Search for the cell housing the specified text and yield its [x, y] center coordinate. 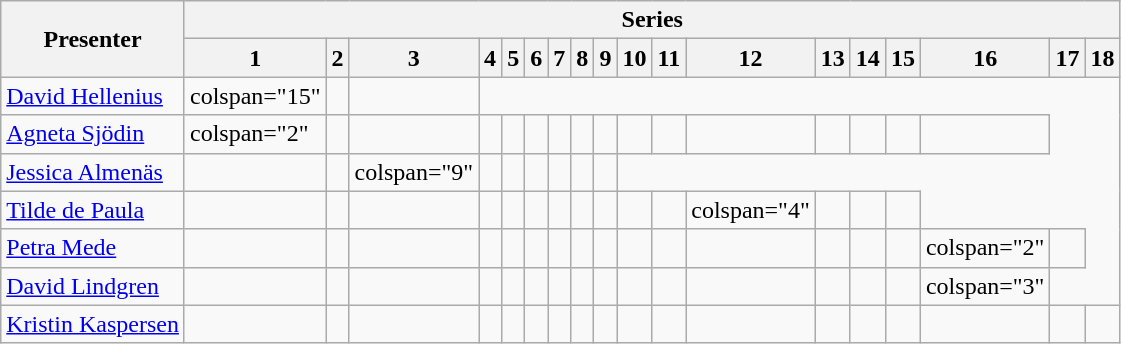
4 [490, 58]
Jessica Almenäs [93, 172]
Kristin Kaspersen [93, 324]
Petra Mede [93, 248]
3 [414, 58]
6 [536, 58]
Agneta Sjödin [93, 134]
5 [514, 58]
13 [832, 58]
Presenter [93, 39]
Tilde de Paula [93, 210]
colspan="15" [255, 96]
2 [338, 58]
11 [669, 58]
14 [868, 58]
Series [652, 20]
12 [751, 58]
colspan="4" [751, 210]
1 [255, 58]
9 [606, 58]
8 [582, 58]
David Hellenius [93, 96]
colspan="9" [414, 172]
17 [1068, 58]
16 [985, 58]
David Lindgren [93, 286]
15 [902, 58]
7 [560, 58]
18 [1102, 58]
10 [634, 58]
colspan="3" [985, 286]
